Determine the (X, Y) coordinate at the center of the cell enclosing the given text.  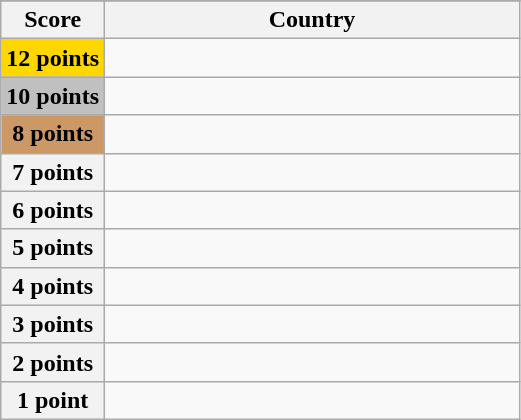
3 points (53, 324)
10 points (53, 96)
6 points (53, 210)
2 points (53, 362)
8 points (53, 134)
4 points (53, 286)
Country (312, 20)
Score (53, 20)
5 points (53, 248)
7 points (53, 172)
12 points (53, 58)
1 point (53, 400)
